Search for the cell housing the specified text and yield its (x, y) center coordinate. 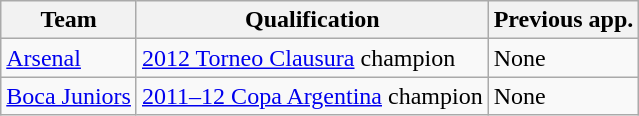
Arsenal (69, 58)
Boca Juniors (69, 96)
Qualification (312, 20)
Previous app. (564, 20)
Team (69, 20)
2012 Torneo Clausura champion (312, 58)
2011–12 Copa Argentina champion (312, 96)
